For the text-containing cell, return its midpoint in (x, y) coordinate format. 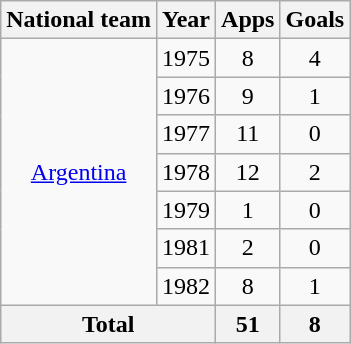
9 (248, 96)
1976 (186, 96)
Apps (248, 20)
Year (186, 20)
1982 (186, 286)
1981 (186, 248)
12 (248, 172)
51 (248, 324)
1978 (186, 172)
Argentina (79, 172)
1975 (186, 58)
1979 (186, 210)
Goals (315, 20)
Total (108, 324)
11 (248, 134)
National team (79, 20)
1977 (186, 134)
4 (315, 58)
